Extract the (x, y) coordinate from the center of the cell holding the provided text.  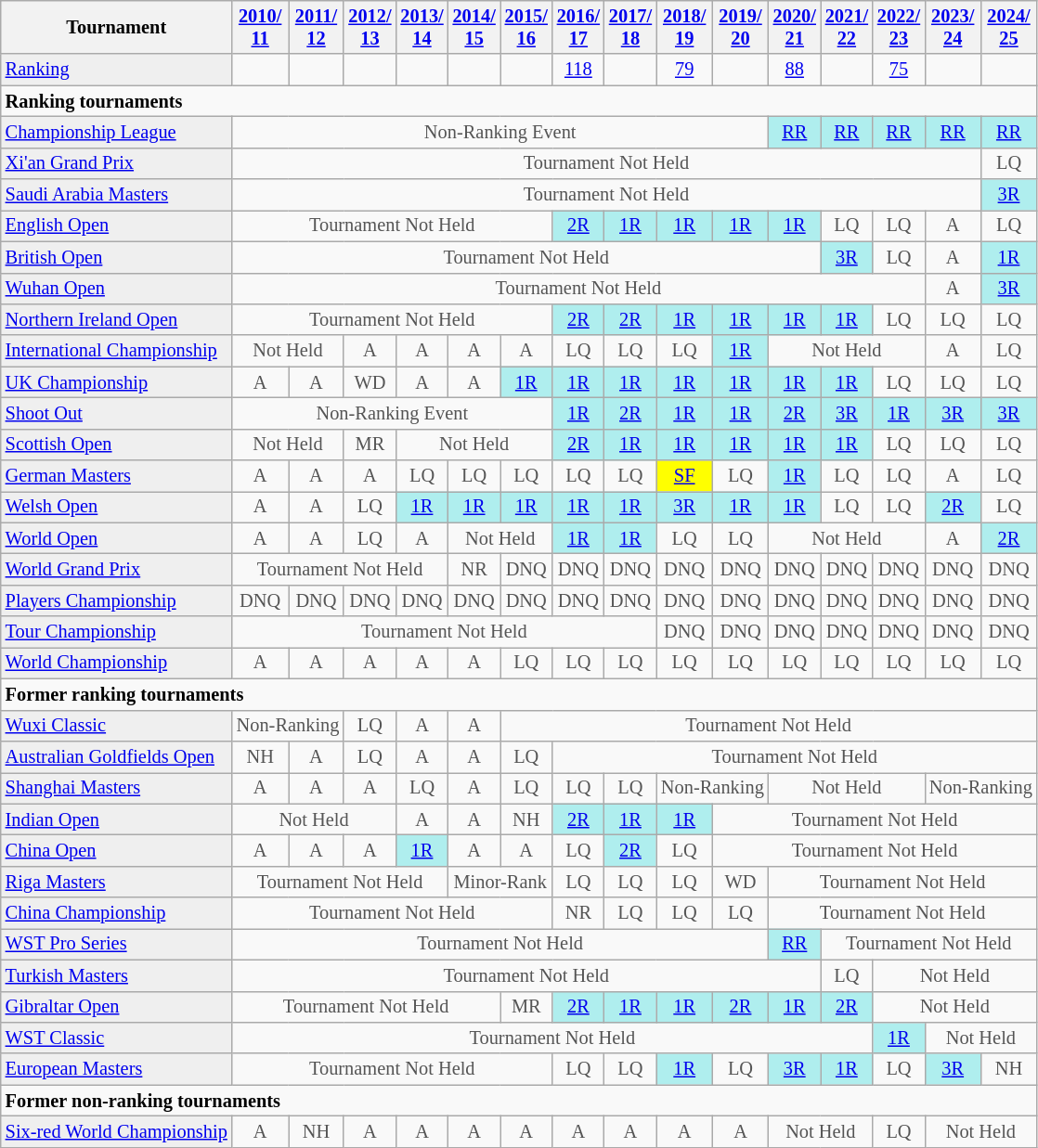
2014/15 (474, 27)
International Championship (117, 351)
79 (684, 70)
WST Classic (117, 1038)
Players Championship (117, 600)
China Open (117, 850)
China Championship (117, 913)
2012/13 (370, 27)
Indian Open (117, 819)
Northern Ireland Open (117, 319)
Ranking (117, 70)
Riga Masters (117, 882)
WST Pro Series (117, 944)
German Masters (117, 476)
European Masters (117, 1069)
2024/25 (1008, 27)
Championship League (117, 132)
Tournament (117, 27)
2020/21 (795, 27)
Ranking tournaments (519, 101)
Turkish Masters (117, 975)
2017/18 (630, 27)
English Open (117, 226)
75 (899, 70)
Gibraltar Open (117, 1007)
Wuxi Classic (117, 726)
Xi'an Grand Prix (117, 163)
British Open (117, 257)
2013/14 (422, 27)
88 (795, 70)
2011/12 (317, 27)
Tour Championship (117, 632)
118 (578, 70)
Saudi Arabia Masters (117, 195)
Welsh Open (117, 507)
UK Championship (117, 382)
2021/22 (847, 27)
Scottish Open (117, 445)
Six-red World Championship (117, 1131)
Shanghai Masters (117, 788)
2010/11 (260, 27)
Shoot Out (117, 413)
2018/19 (684, 27)
2015/16 (526, 27)
World Championship (117, 663)
2019/20 (740, 27)
2016/17 (578, 27)
2022/23 (899, 27)
2023/24 (953, 27)
World Open (117, 538)
Former ranking tournaments (519, 694)
Former non-ranking tournaments (519, 1101)
Australian Goldfields Open (117, 756)
Wuhan Open (117, 289)
SF (684, 476)
Minor-Rank (500, 882)
World Grand Prix (117, 569)
